Scan for the cell matching the given text and deliver its (x, y) coordinate at center. 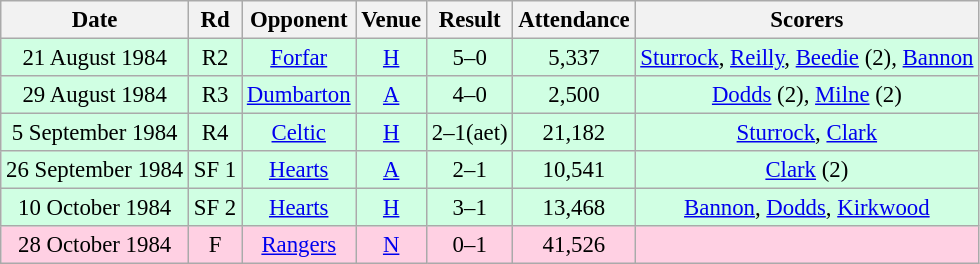
28 October 1984 (95, 245)
3–1 (470, 208)
4–0 (470, 95)
2–1 (470, 170)
Bannon, Dodds, Kirkwood (807, 208)
F (216, 245)
Rangers (299, 245)
SF 1 (216, 170)
5,337 (574, 58)
29 August 1984 (95, 95)
SF 2 (216, 208)
Dumbarton (299, 95)
Forfar (299, 58)
5 September 1984 (95, 133)
21,182 (574, 133)
R3 (216, 95)
13,468 (574, 208)
Sturrock, Reilly, Beedie (2), Bannon (807, 58)
26 September 1984 (95, 170)
Opponent (299, 20)
2,500 (574, 95)
R2 (216, 58)
5–0 (470, 58)
Date (95, 20)
10 October 1984 (95, 208)
N (392, 245)
21 August 1984 (95, 58)
Attendance (574, 20)
Venue (392, 20)
R4 (216, 133)
Result (470, 20)
Celtic (299, 133)
10,541 (574, 170)
Rd (216, 20)
Clark (2) (807, 170)
2–1(aet) (470, 133)
0–1 (470, 245)
Scorers (807, 20)
41,526 (574, 245)
Sturrock, Clark (807, 133)
Dodds (2), Milne (2) (807, 95)
